Find where the given text appears and provide that cell's center as (X, Y) coordinate. 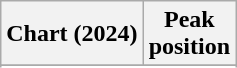
Peakposition (189, 34)
Chart (2024) (72, 34)
